Search for the cell housing the specified text and yield its [x, y] center coordinate. 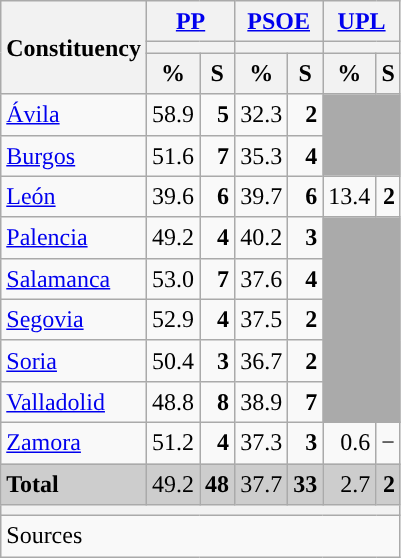
Valladolid [74, 402]
PSOE [279, 22]
48.8 [172, 402]
33 [306, 484]
51.2 [172, 442]
Burgos [74, 156]
8 [218, 402]
UPL [362, 22]
Zamora [74, 442]
Salamanca [74, 278]
37.5 [262, 320]
Total [74, 484]
13.4 [350, 196]
36.7 [262, 360]
58.9 [172, 114]
51.6 [172, 156]
Constituency [74, 48]
León [74, 196]
37.7 [262, 484]
Ávila [74, 114]
39.7 [262, 196]
39.6 [172, 196]
52.9 [172, 320]
35.3 [262, 156]
− [388, 442]
5 [218, 114]
PP [190, 22]
0.6 [350, 442]
38.9 [262, 402]
40.2 [262, 238]
37.3 [262, 442]
Segovia [74, 320]
Palencia [74, 238]
32.3 [262, 114]
37.6 [262, 278]
50.4 [172, 360]
53.0 [172, 278]
Sources [201, 536]
48 [218, 484]
2.7 [350, 484]
Soria [74, 360]
